Extract the [x, y] coordinate from the center of the cell holding the provided text.  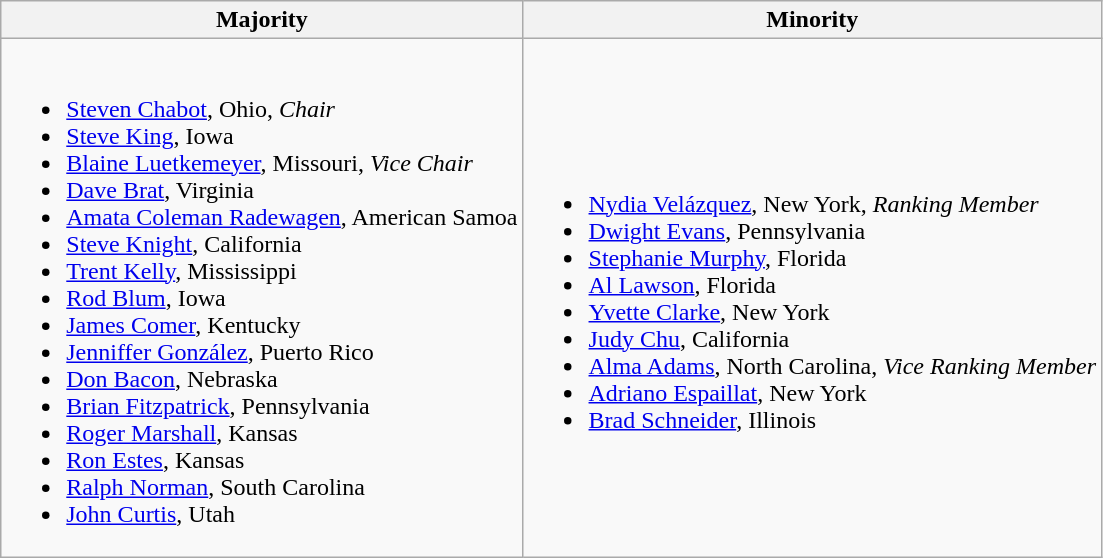
Minority [812, 20]
Majority [262, 20]
